Find where the given text appears and provide that cell's center as (x, y) coordinate. 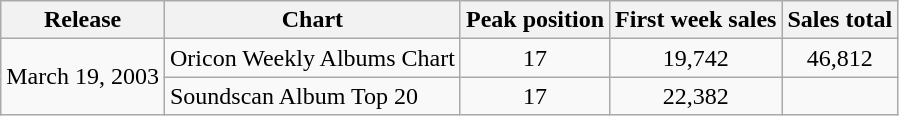
March 19, 2003 (83, 77)
First week sales (696, 20)
22,382 (696, 96)
Sales total (840, 20)
Peak position (534, 20)
Chart (312, 20)
46,812 (840, 58)
19,742 (696, 58)
Release (83, 20)
Oricon Weekly Albums Chart (312, 58)
Soundscan Album Top 20 (312, 96)
